Find where the given text appears and provide that cell's center as (x, y) coordinate. 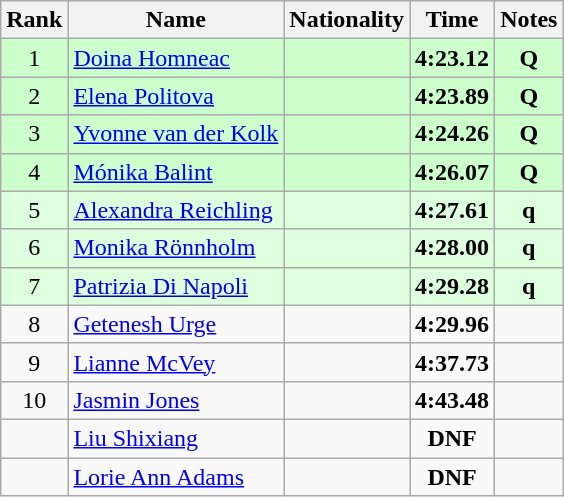
Yvonne van der Kolk (176, 134)
7 (34, 286)
4:37.73 (452, 362)
4:29.28 (452, 286)
Lianne McVey (176, 362)
Notes (529, 20)
8 (34, 324)
4:23.89 (452, 96)
Elena Politova (176, 96)
Alexandra Reichling (176, 210)
6 (34, 248)
4:43.48 (452, 400)
2 (34, 96)
9 (34, 362)
Lorie Ann Adams (176, 477)
4:24.26 (452, 134)
4 (34, 172)
4:28.00 (452, 248)
3 (34, 134)
5 (34, 210)
Jasmin Jones (176, 400)
Rank (34, 20)
4:29.96 (452, 324)
Mónika Balint (176, 172)
4:27.61 (452, 210)
Doina Homneac (176, 58)
Patrizia Di Napoli (176, 286)
10 (34, 400)
Monika Rönnholm (176, 248)
4:23.12 (452, 58)
Name (176, 20)
1 (34, 58)
Nationality (347, 20)
Time (452, 20)
Liu Shixiang (176, 438)
Getenesh Urge (176, 324)
4:26.07 (452, 172)
